Search for the cell housing the specified text and yield its [x, y] center coordinate. 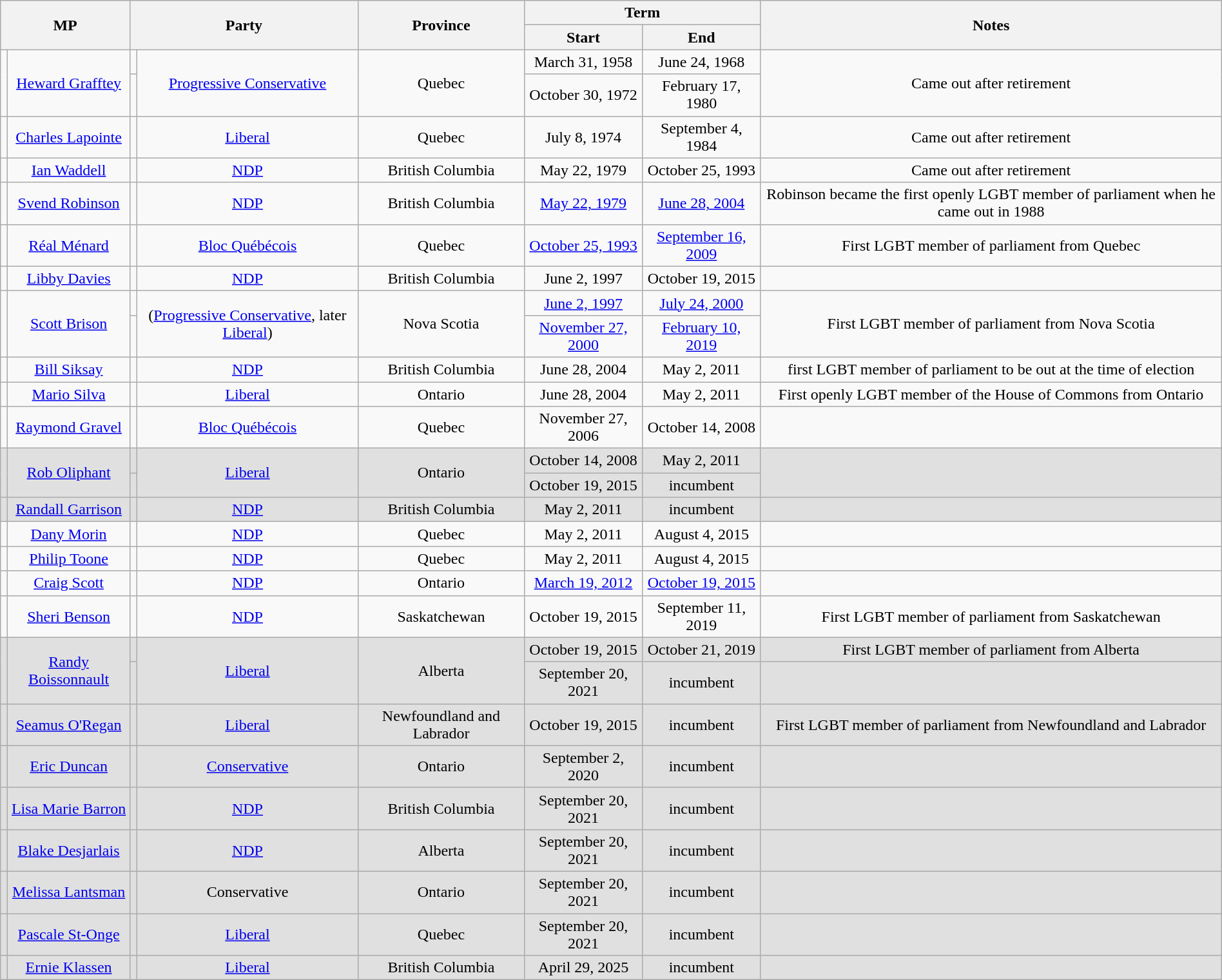
Mario Silva [69, 394]
October 30, 1972 [583, 95]
Notes [991, 25]
first LGBT member of parliament to be out at the time of election [991, 369]
Nova Scotia [441, 323]
Heward Grafftey [69, 82]
Scott Brison [69, 323]
First LGBT member of parliament from Newfoundland and Labrador [991, 724]
First LGBT member of parliament from Alberta [991, 649]
Craig Scott [69, 583]
Progressive Conservative [247, 82]
Ernie Klassen [69, 968]
July 24, 2000 [701, 303]
First openly LGBT member of the House of Commons from Ontario [991, 394]
February 17, 1980 [701, 95]
Eric Duncan [69, 767]
Blake Desjarlais [69, 850]
September 16, 2009 [701, 245]
March 31, 1958 [583, 62]
Ian Waddell [69, 170]
Term [642, 13]
September 4, 1984 [701, 137]
First LGBT member of parliament from Saskatchewan [991, 616]
Province [441, 25]
Robinson became the first openly LGBT member of parliament when he came out in 1988 [991, 204]
Pascale St-Onge [69, 934]
Randall Garrison [69, 510]
Svend Robinson [69, 204]
Start [583, 37]
Rob Oliphant [69, 473]
July 8, 1974 [583, 137]
Charles Lapointe [69, 137]
Melissa Lantsman [69, 892]
Saskatchewan [441, 616]
Randy Boissonnault [69, 670]
September 11, 2019 [701, 616]
(Progressive Conservative, later Liberal) [247, 323]
February 10, 2019 [701, 336]
November 27, 2000 [583, 336]
Party [244, 25]
Philip Toone [69, 559]
April 29, 2025 [583, 968]
First LGBT member of parliament from Quebec [991, 245]
End [701, 37]
Bill Siksay [69, 369]
Libby Davies [69, 278]
Dany Morin [69, 534]
March 19, 2012 [583, 583]
November 27, 2006 [583, 428]
Newfoundland and Labrador [441, 724]
Réal Ménard [69, 245]
Raymond Gravel [69, 428]
Seamus O'Regan [69, 724]
October 21, 2019 [701, 649]
Sheri Benson [69, 616]
MP [66, 25]
First LGBT member of parliament from Nova Scotia [991, 323]
June 24, 1968 [701, 62]
September 2, 2020 [583, 767]
Lisa Marie Barron [69, 808]
